Capture the cell that displays the provided text and extract its [X, Y] central coordinate. 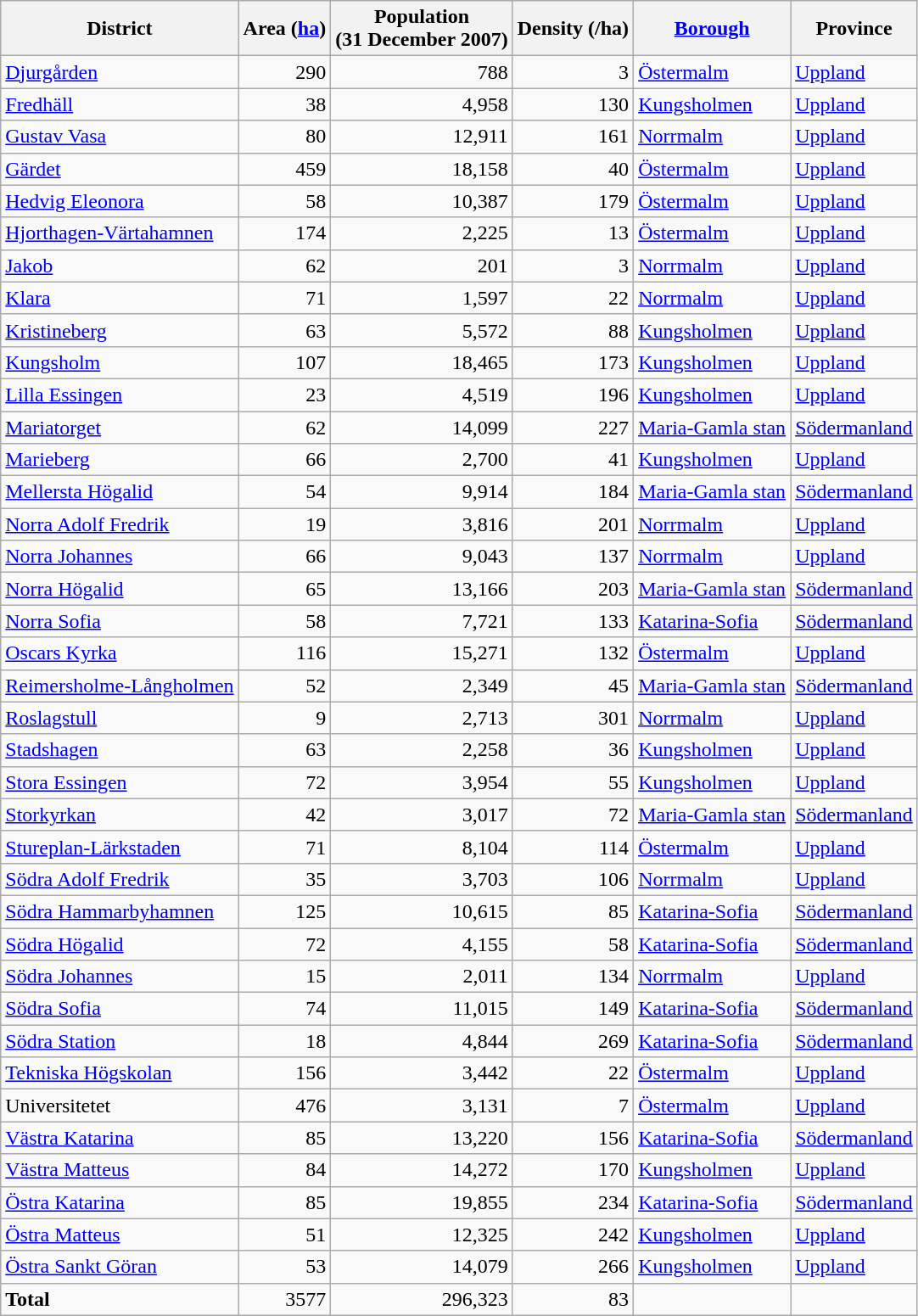
476 [285, 1106]
Djurgården [120, 72]
13,166 [423, 589]
3,954 [423, 782]
133 [573, 621]
7,721 [423, 621]
Klara [120, 298]
83 [573, 1299]
Norra Sofia [120, 621]
84 [285, 1170]
4,958 [423, 104]
170 [573, 1170]
459 [285, 169]
53 [285, 1267]
18,158 [423, 169]
10,615 [423, 911]
107 [285, 362]
Östra Katarina [120, 1202]
242 [573, 1235]
Universitetet [120, 1106]
114 [573, 847]
Province [854, 29]
1,597 [423, 298]
2,700 [423, 460]
Östra Sankt Göran [120, 1267]
88 [573, 330]
116 [285, 653]
Stureplan-Lärkstaden [120, 847]
51 [285, 1235]
234 [573, 1202]
9,043 [423, 557]
266 [573, 1267]
106 [573, 879]
Roslagstull [120, 718]
Oscars Kyrka [120, 653]
Södra Johannes [120, 977]
Kristineberg [120, 330]
Västra Matteus [120, 1170]
55 [573, 782]
54 [285, 492]
19 [285, 524]
13 [573, 233]
52 [285, 686]
2,258 [423, 750]
Södra Adolf Fredrik [120, 879]
Hjorthagen-Värtahamnen [120, 233]
3,816 [423, 524]
161 [573, 137]
173 [573, 362]
Stora Essingen [120, 782]
9,914 [423, 492]
14,099 [423, 427]
36 [573, 750]
14,272 [423, 1170]
Reimersholme-Långholmen [120, 686]
Södra Hammarbyhamnen [120, 911]
290 [285, 72]
137 [573, 557]
196 [573, 395]
Total [120, 1299]
5,572 [423, 330]
203 [573, 589]
19,855 [423, 1202]
Mellersta Högalid [120, 492]
11,015 [423, 1009]
10,387 [423, 201]
Jakob [120, 266]
4,844 [423, 1041]
3,131 [423, 1106]
Marieberg [120, 460]
13,220 [423, 1138]
35 [285, 879]
Kungsholm [120, 362]
Östra Matteus [120, 1235]
130 [573, 104]
125 [285, 911]
Södra Station [120, 1041]
2,713 [423, 718]
Gustav Vasa [120, 137]
15,271 [423, 653]
41 [573, 460]
Stadshagen [120, 750]
179 [573, 201]
District [120, 29]
3,703 [423, 879]
Mariatorget [120, 427]
45 [573, 686]
4,155 [423, 944]
Hedvig Eleonora [120, 201]
42 [285, 815]
Södra Sofia [120, 1009]
134 [573, 977]
74 [285, 1009]
227 [573, 427]
269 [573, 1041]
Fredhäll [120, 104]
12,325 [423, 1235]
149 [573, 1009]
4,519 [423, 395]
80 [285, 137]
Borough [713, 29]
12,911 [423, 137]
15 [285, 977]
18,465 [423, 362]
Tekniska Högskolan [120, 1073]
Density (/ha) [573, 29]
7 [573, 1106]
40 [573, 169]
8,104 [423, 847]
Storkyrkan [120, 815]
2,225 [423, 233]
Södra Högalid [120, 944]
9 [285, 718]
296,323 [423, 1299]
Area (ha) [285, 29]
3577 [285, 1299]
Norra Johannes [120, 557]
174 [285, 233]
132 [573, 653]
18 [285, 1041]
Gärdet [120, 169]
2,011 [423, 977]
3,442 [423, 1073]
38 [285, 104]
3,017 [423, 815]
23 [285, 395]
Population(31 December 2007) [423, 29]
2,349 [423, 686]
184 [573, 492]
14,079 [423, 1267]
Lilla Essingen [120, 395]
Västra Katarina [120, 1138]
301 [573, 718]
788 [423, 72]
65 [285, 589]
Norra Adolf Fredrik [120, 524]
Norra Högalid [120, 589]
